Scan for the cell matching the given text and deliver its (x, y) coordinate at center. 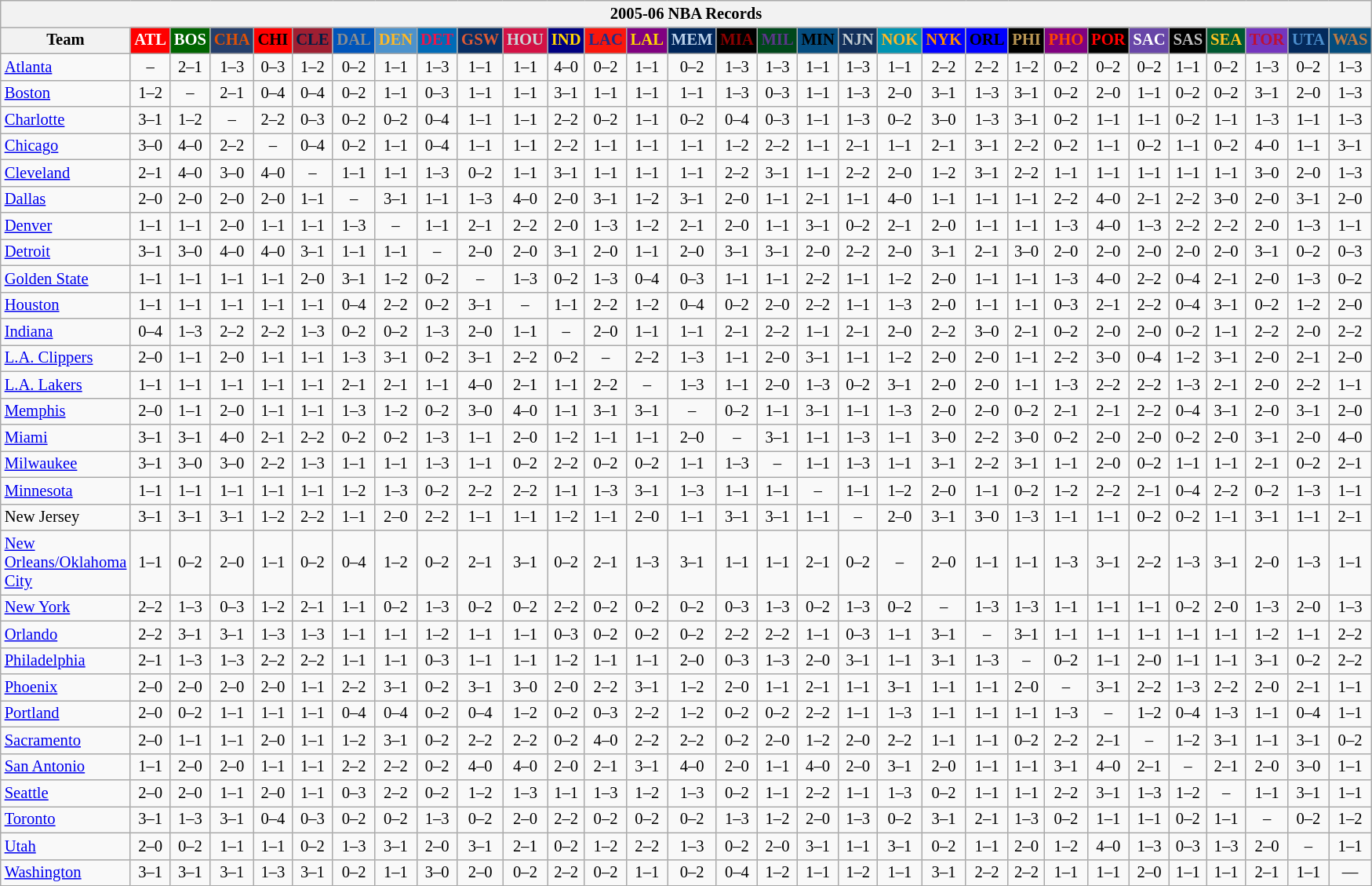
CLE (312, 40)
DEN (395, 40)
MIN (818, 40)
— (1350, 873)
Denver (66, 225)
POR (1108, 40)
UTA (1308, 40)
IND (566, 40)
WAS (1350, 40)
2005-06 NBA Records (686, 13)
CHI (273, 40)
LAC (606, 40)
GSW (480, 40)
New Orleans/Oklahoma City (66, 563)
Minnesota (66, 490)
Dallas (66, 199)
New York (66, 607)
Phoenix (66, 687)
NOK (901, 40)
Boston (66, 93)
TOR (1267, 40)
L.A. Clippers (66, 358)
DET (437, 40)
HOU (526, 40)
PHI (1026, 40)
Orlando (66, 634)
PHO (1066, 40)
Indiana (66, 332)
NJN (858, 40)
Portland (66, 713)
Miami (66, 437)
Charlotte (66, 120)
Seattle (66, 793)
Milwaukee (66, 464)
Sacramento (66, 740)
L.A. Lakers (66, 385)
SAC (1148, 40)
DAL (353, 40)
Philadelphia (66, 661)
Houston (66, 305)
New Jersey (66, 517)
Cleveland (66, 173)
ATL (151, 40)
Team (66, 40)
BOS (190, 40)
Chicago (66, 146)
LAL (647, 40)
Washington (66, 873)
MEM (692, 40)
Golden State (66, 279)
SEA (1226, 40)
Atlanta (66, 67)
CHA (232, 40)
San Antonio (66, 767)
ORL (987, 40)
Utah (66, 846)
MIL (778, 40)
Detroit (66, 252)
MIA (737, 40)
Toronto (66, 819)
SAS (1188, 40)
NYK (944, 40)
Memphis (66, 411)
